Detect which cell encompasses the target text, then output its (X, Y) center coordinate. 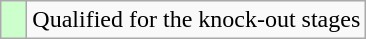
Qualified for the knock-out stages (196, 20)
